For the text-containing cell, return its midpoint in (X, Y) coordinate format. 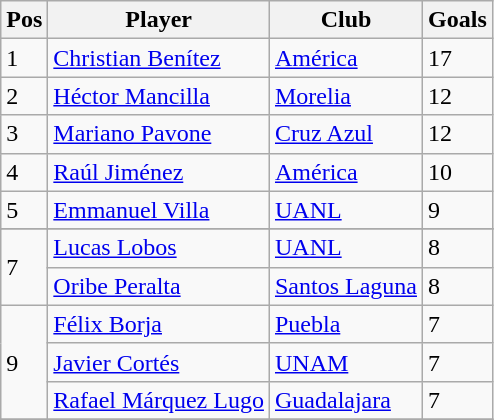
Héctor Mancilla (159, 96)
Cruz Azul (346, 134)
Club (346, 20)
2 (24, 96)
Goals (458, 20)
Santos Laguna (346, 286)
Oribe Peralta (159, 286)
Javier Cortés (159, 362)
Emmanuel Villa (159, 210)
Mariano Pavone (159, 134)
Puebla (346, 324)
Guadalajara (346, 400)
1 (24, 58)
Lucas Lobos (159, 248)
Félix Borja (159, 324)
Raúl Jiménez (159, 172)
Morelia (346, 96)
Pos (24, 20)
Christian Benítez (159, 58)
3 (24, 134)
Rafael Márquez Lugo (159, 400)
17 (458, 58)
UNAM (346, 362)
10 (458, 172)
5 (24, 210)
4 (24, 172)
Player (159, 20)
